Detect which cell encompasses the target text, then output its [X, Y] center coordinate. 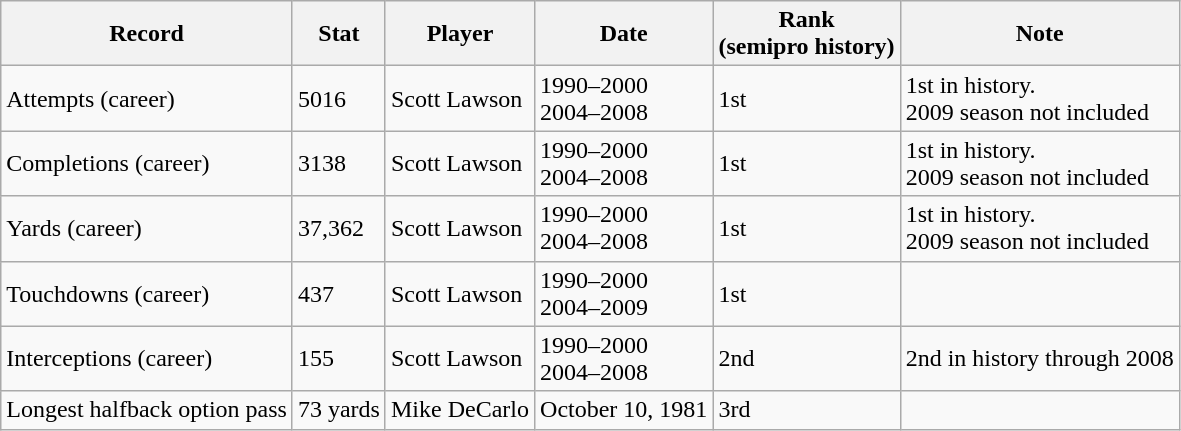
Mike DeCarlo [460, 410]
Longest halfback option pass [147, 410]
Player [460, 34]
1990–20002004–2009 [624, 294]
Touchdowns (career) [147, 294]
Yards (career) [147, 228]
Rank(semipro history) [806, 34]
155 [338, 358]
Note [1040, 34]
Attempts (career) [147, 98]
3138 [338, 164]
Stat [338, 34]
2nd in history through 2008 [1040, 358]
Interceptions (career) [147, 358]
Record [147, 34]
73 yards [338, 410]
Completions (career) [147, 164]
October 10, 1981 [624, 410]
37,362 [338, 228]
Date [624, 34]
5016 [338, 98]
437 [338, 294]
2nd [806, 358]
3rd [806, 410]
